Find where the given text appears and provide that cell's center as (X, Y) coordinate. 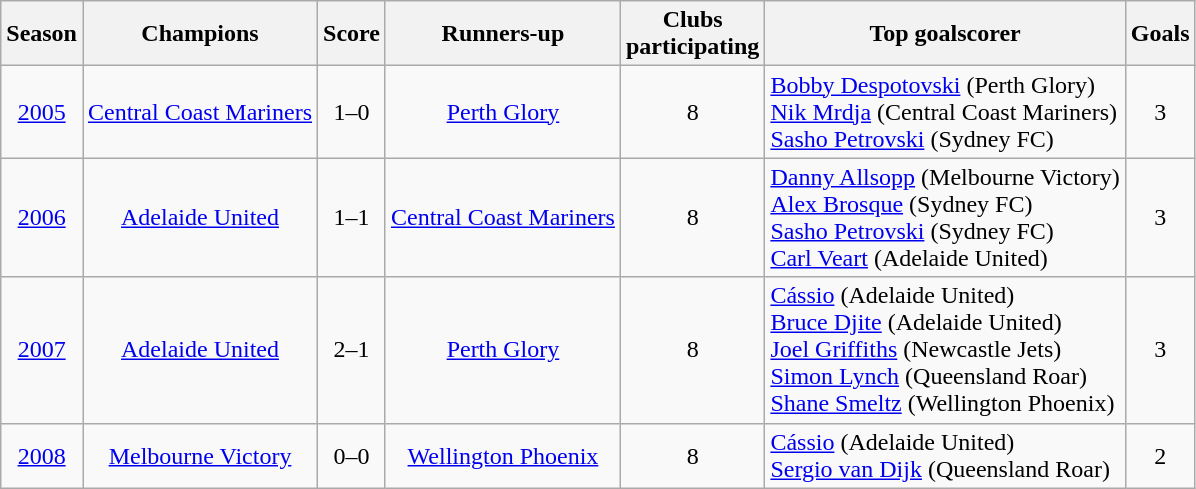
Wellington Phoenix (502, 456)
2006 (42, 218)
2008 (42, 456)
Bobby Despotovski (Perth Glory) Nik Mrdja (Central Coast Mariners) Sasho Petrovski (Sydney FC) (945, 112)
Season (42, 34)
Runners-up (502, 34)
2 (1160, 456)
2–1 (352, 350)
Melbourne Victory (200, 456)
Goals (1160, 34)
Cássio (Adelaide United) Sergio van Dijk (Queensland Roar) (945, 456)
Danny Allsopp (Melbourne Victory) Alex Brosque (Sydney FC) Sasho Petrovski (Sydney FC) Carl Veart (Adelaide United) (945, 218)
2007 (42, 350)
Top goalscorer (945, 34)
2005 (42, 112)
0–0 (352, 456)
1–0 (352, 112)
Champions (200, 34)
Score (352, 34)
1–1 (352, 218)
Clubsparticipating (692, 34)
